Output the [x, y] coordinate of the center of the cell containing the given text.  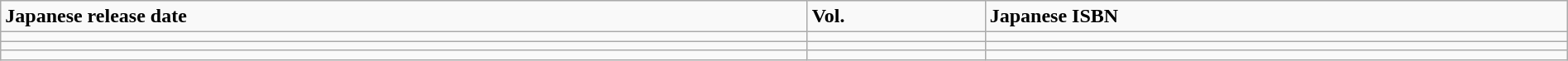
Vol. [896, 16]
Japanese ISBN [1276, 16]
Japanese release date [404, 16]
